Extract the (x, y) coordinate from the center of the cell holding the provided text.  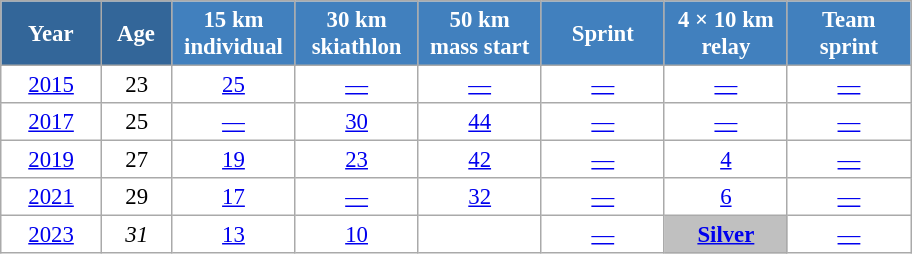
2017 (52, 122)
29 (136, 197)
Silver (726, 235)
17 (234, 197)
Team sprint (848, 34)
Age (136, 34)
6 (726, 197)
50 km mass start (480, 34)
44 (480, 122)
31 (136, 235)
10 (356, 235)
2023 (52, 235)
27 (136, 160)
15 km individual (234, 34)
Sprint (602, 34)
42 (480, 160)
Year (52, 34)
30 km skiathlon (356, 34)
2015 (52, 85)
2019 (52, 160)
2021 (52, 197)
30 (356, 122)
32 (480, 197)
13 (234, 235)
4 (726, 160)
19 (234, 160)
4 × 10 km relay (726, 34)
